Provide the (X, Y) coordinate of the cell's center where the given text is located.  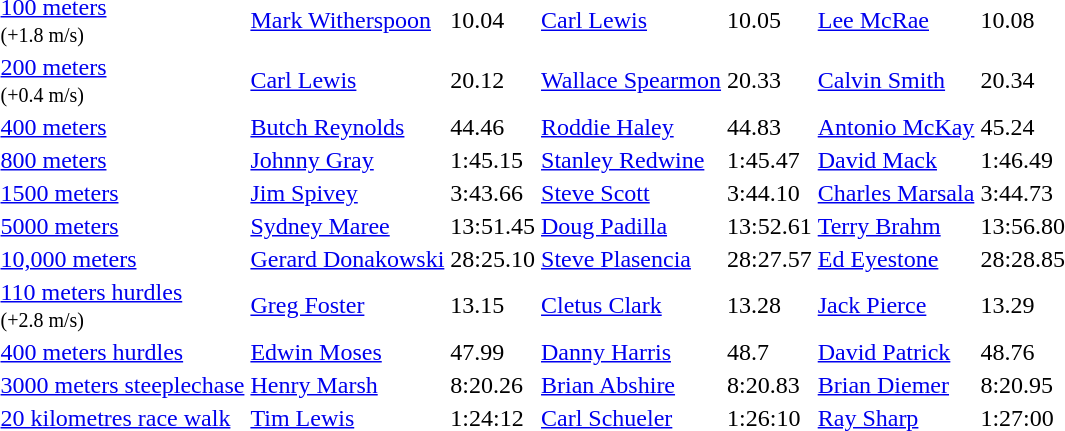
Danny Harris (632, 352)
44.83 (770, 127)
Johnny Gray (348, 160)
47.99 (493, 352)
Carl Lewis (348, 80)
Gerard Donakowski (348, 259)
Doug Padilla (632, 226)
Antonio McKay (896, 127)
Edwin Moses (348, 352)
Brian Abshire (632, 385)
8:20.26 (493, 385)
David Mack (896, 160)
3:43.66 (493, 193)
3:44.10 (770, 193)
Jim Spivey (348, 193)
13:51.45 (493, 226)
28:25.10 (493, 259)
1:45.15 (493, 160)
Stanley Redwine (632, 160)
Greg Foster (348, 306)
Terry Brahm (896, 226)
Brian Diemer (896, 385)
Charles Marsala (896, 193)
28:27.57 (770, 259)
Steve Plasencia (632, 259)
20.12 (493, 80)
13.15 (493, 306)
Cletus Clark (632, 306)
Wallace Spearmon (632, 80)
13:52.61 (770, 226)
Calvin Smith (896, 80)
48.7 (770, 352)
8:20.83 (770, 385)
13.28 (770, 306)
Ed Eyestone (896, 259)
20.33 (770, 80)
44.46 (493, 127)
Henry Marsh (348, 385)
Roddie Haley (632, 127)
Steve Scott (632, 193)
Sydney Maree (348, 226)
Jack Pierce (896, 306)
1:45.47 (770, 160)
Butch Reynolds (348, 127)
David Patrick (896, 352)
